Identify which cell holds the provided text, then report its (X, Y) central coordinate. 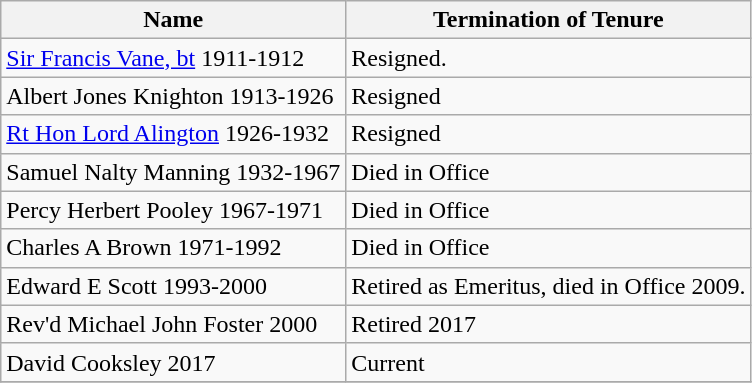
Retired as Emeritus, died in Office 2009. (548, 286)
Edward E Scott 1993-2000 (174, 286)
Current (548, 362)
Retired 2017 (548, 324)
Samuel Nalty Manning 1932-1967 (174, 172)
Charles A Brown 1971-1992 (174, 248)
David Cooksley 2017 (174, 362)
Resigned. (548, 58)
Rev'd Michael John Foster 2000 (174, 324)
Percy Herbert Pooley 1967-1971 (174, 210)
Rt Hon Lord Alington 1926-1932 (174, 134)
Sir Francis Vane, bt 1911-1912 (174, 58)
Albert Jones Knighton 1913-1926 (174, 96)
Name (174, 20)
Termination of Tenure (548, 20)
